Extract the [x, y] coordinate from the center of the cell holding the provided text.  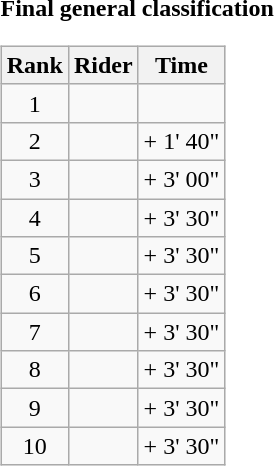
8 [34, 370]
4 [34, 217]
1 [34, 103]
10 [34, 446]
2 [34, 141]
7 [34, 332]
+ 3' 00" [182, 179]
Time [182, 65]
+ 1' 40" [182, 141]
5 [34, 256]
Rank [34, 65]
Rider [103, 65]
9 [34, 408]
6 [34, 294]
3 [34, 179]
